Determine the [X, Y] coordinate at the center of the cell enclosing the given text.  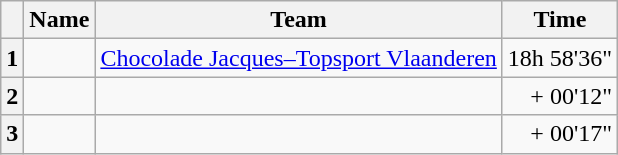
3 [12, 134]
18h 58'36" [560, 58]
Time [560, 20]
Chocolade Jacques–Topsport Vlaanderen [298, 58]
Team [298, 20]
+ 00'17" [560, 134]
Name [60, 20]
2 [12, 96]
1 [12, 58]
+ 00'12" [560, 96]
